Return [X, Y] of the center of cell containing provided text 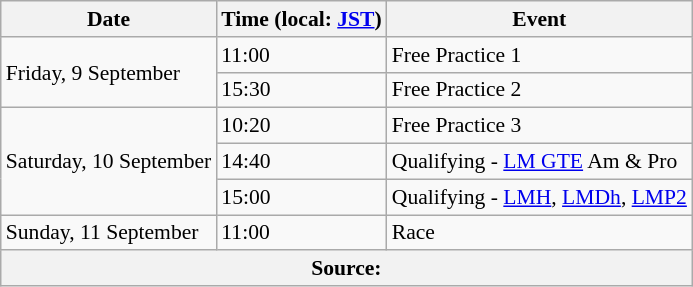
Free Practice 3 [540, 126]
Saturday, 10 September [109, 162]
14:40 [301, 162]
15:00 [301, 197]
Event [540, 19]
Free Practice 1 [540, 55]
10:20 [301, 126]
Time (local: JST) [301, 19]
Source: [346, 269]
Qualifying - LMH, LMDh, LMP2 [540, 197]
Qualifying - LM GTE Am & Pro [540, 162]
Free Practice 2 [540, 90]
15:30 [301, 90]
Sunday, 11 September [109, 233]
Race [540, 233]
Friday, 9 September [109, 72]
Date [109, 19]
